Identify which cell holds the provided text, then report its (x, y) central coordinate. 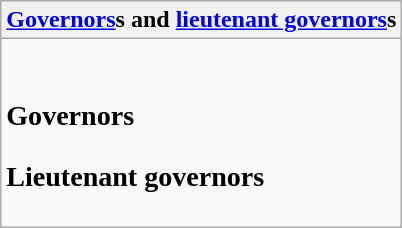
Governorss and lieutenant governorss (202, 20)
GovernorsLieutenant governors (202, 133)
